Detect which cell encompasses the target text, then output its (x, y) center coordinate. 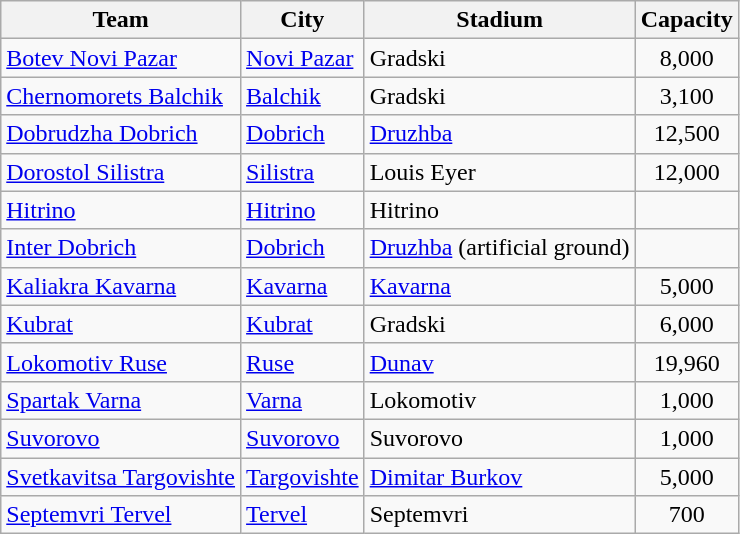
Varna (303, 400)
Lokomotiv Ruse (121, 362)
Dimitar Burkov (500, 477)
Stadium (500, 20)
Druzhba (500, 134)
Louis Eyer (500, 172)
Silistra (303, 172)
Capacity (686, 20)
8,000 (686, 58)
Targovishte (303, 477)
12,000 (686, 172)
12,500 (686, 134)
Septemvri Tervel (121, 515)
Septemvri (500, 515)
6,000 (686, 324)
Lokomotiv (500, 400)
Chernomorets Balchik (121, 96)
Kaliakra Kavarna (121, 286)
Dunav (500, 362)
Botev Novi Pazar (121, 58)
700 (686, 515)
Dorostol Silistra (121, 172)
Tervel (303, 515)
Novi Pazar (303, 58)
Svetkavitsa Targovishte (121, 477)
Team (121, 20)
3,100 (686, 96)
Balchik (303, 96)
Druzhba (artificial ground) (500, 248)
Dobrudzha Dobrich (121, 134)
Inter Dobrich (121, 248)
Ruse (303, 362)
City (303, 20)
Spartak Varna (121, 400)
19,960 (686, 362)
